Pinpoint the cell where the given text exists, returning its (x, y) midpoint coordinate. 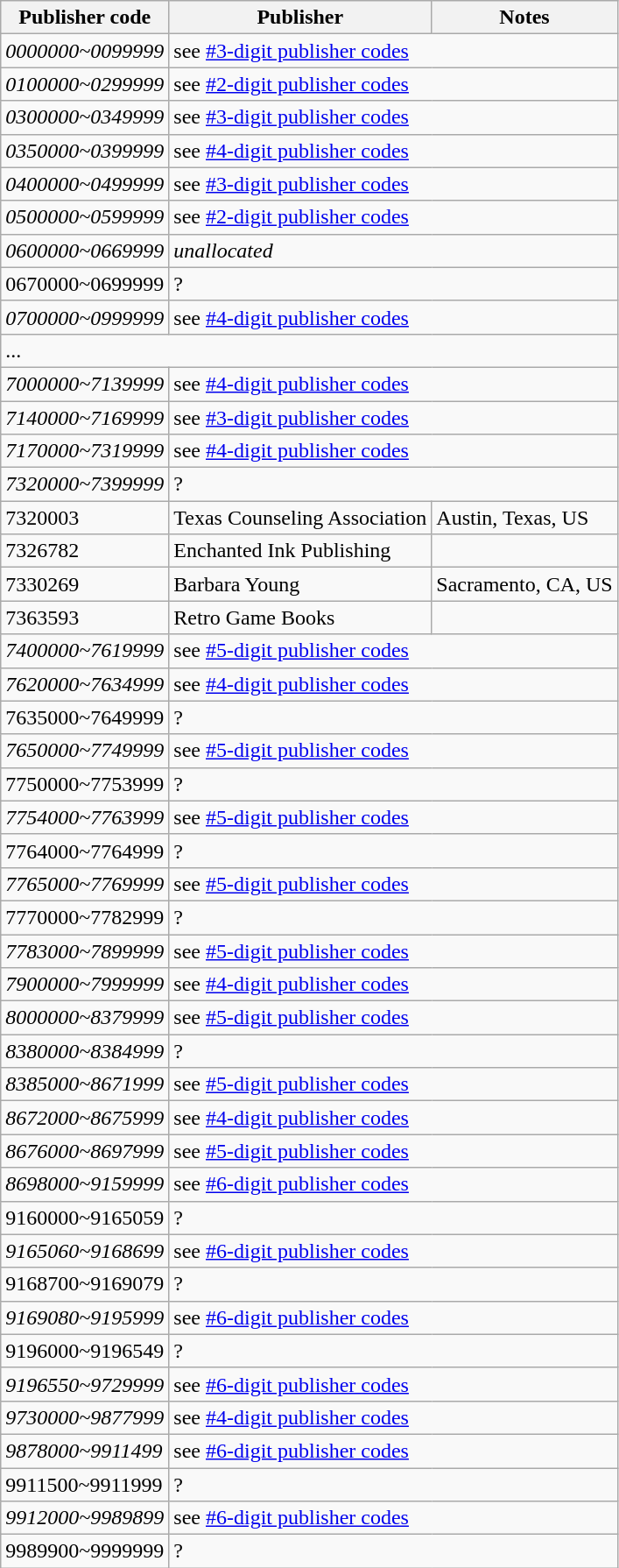
7900000~7999999 (85, 985)
8385000~8671999 (85, 1084)
7320000~7399999 (85, 484)
0600000~0669999 (85, 251)
7140000~7169999 (85, 418)
7783000~7899999 (85, 950)
Retro Game Books (300, 618)
Sacramento, CA, US (524, 584)
unallocated (393, 251)
0400000~0499999 (85, 184)
7765000~7769999 (85, 884)
9989900~9999999 (85, 1551)
Texas Counseling Association (300, 518)
0670000~0699999 (85, 284)
Enchanted Ink Publishing (300, 551)
Notes (524, 18)
9878000~9911499 (85, 1451)
9912000~9989899 (85, 1518)
9730000~9877999 (85, 1417)
7330269 (85, 584)
7754000~7763999 (85, 817)
7326782 (85, 551)
9165060~9168699 (85, 1251)
Publisher code (85, 18)
... (309, 350)
7650000~7749999 (85, 751)
Barbara Young (300, 584)
7750000~7753999 (85, 784)
8000000~8379999 (85, 1018)
7320003 (85, 518)
8380000~8384999 (85, 1051)
7620000~7634999 (85, 684)
Austin, Texas, US (524, 518)
7170000~7319999 (85, 451)
0350000~0399999 (85, 151)
9196000~9196549 (85, 1351)
9911500~9911999 (85, 1485)
0000000~0099999 (85, 51)
7000000~7139999 (85, 384)
9196550~9729999 (85, 1384)
0100000~0299999 (85, 84)
7770000~7782999 (85, 917)
9169080~9195999 (85, 1317)
7635000~7649999 (85, 717)
7764000~7764999 (85, 851)
8672000~8675999 (85, 1118)
9168700~9169079 (85, 1284)
9160000~9165059 (85, 1218)
7400000~7619999 (85, 651)
0700000~0999999 (85, 317)
8676000~8697999 (85, 1151)
8698000~9159999 (85, 1184)
0300000~0349999 (85, 117)
7363593 (85, 618)
0500000~0599999 (85, 217)
Publisher (300, 18)
